From the cell containing the given text, extract its center point as (X, Y) coordinate. 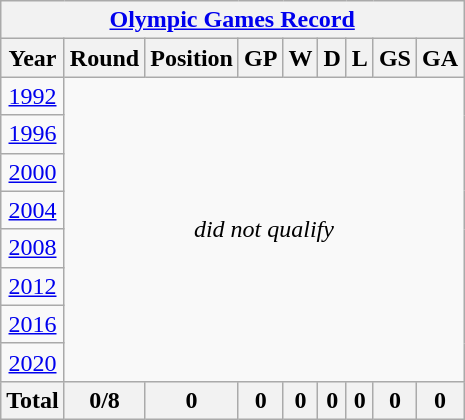
0/8 (104, 400)
GS (394, 58)
Olympic Games Record (232, 20)
2008 (33, 248)
Position (192, 58)
2004 (33, 210)
Round (104, 58)
2016 (33, 324)
did not qualify (264, 229)
2000 (33, 172)
L (360, 58)
2020 (33, 362)
D (332, 58)
W (300, 58)
Total (33, 400)
GP (260, 58)
1992 (33, 96)
Year (33, 58)
1996 (33, 134)
GA (440, 58)
2012 (33, 286)
